From the cell containing the given text, extract its center point as (x, y) coordinate. 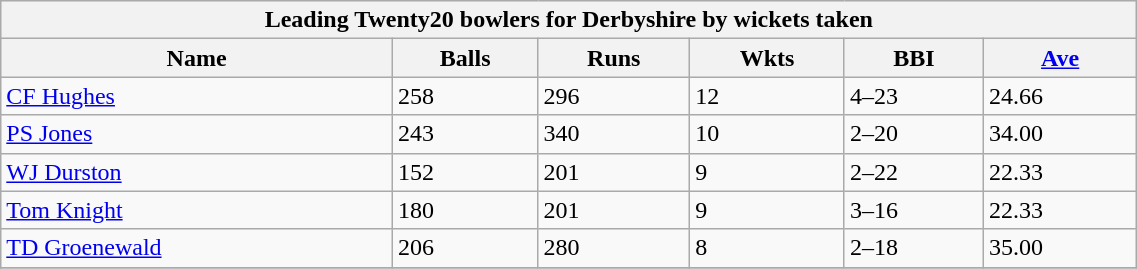
180 (464, 210)
Balls (464, 58)
8 (768, 248)
206 (464, 248)
243 (464, 134)
24.66 (1060, 96)
4–23 (914, 96)
12 (768, 96)
152 (464, 172)
34.00 (1060, 134)
Tom Knight (197, 210)
2–20 (914, 134)
PS Jones (197, 134)
TD Groenewald (197, 248)
WJ Durston (197, 172)
2–22 (914, 172)
Name (197, 58)
BBI (914, 58)
Ave (1060, 58)
296 (614, 96)
2–18 (914, 248)
Runs (614, 58)
CF Hughes (197, 96)
340 (614, 134)
280 (614, 248)
Wkts (768, 58)
35.00 (1060, 248)
258 (464, 96)
3–16 (914, 210)
10 (768, 134)
Leading Twenty20 bowlers for Derbyshire by wickets taken (569, 20)
